Find where the given text appears and provide that cell's center as (x, y) coordinate. 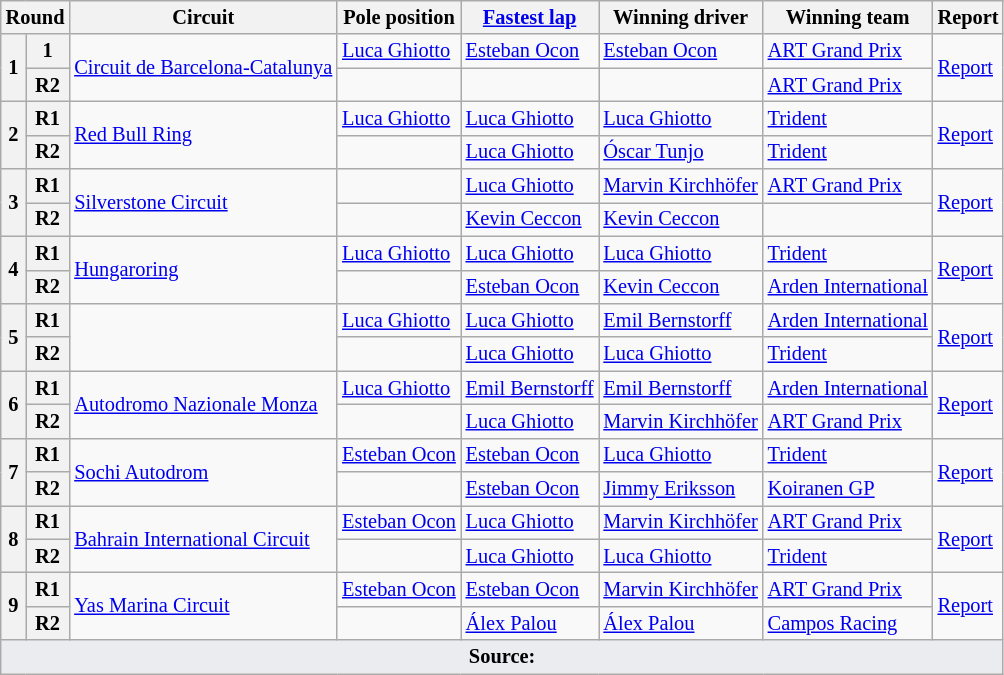
Sochi Autodrom (203, 472)
8 (14, 538)
3 (14, 202)
Fastest lap (530, 17)
Silverstone Circuit (203, 202)
6 (14, 404)
2 (14, 134)
Óscar Tunjo (680, 152)
7 (14, 472)
9 (14, 606)
Source: (502, 657)
Yas Marina Circuit (203, 606)
Koiranen GP (848, 489)
Winning driver (680, 17)
Circuit (203, 17)
Autodromo Nazionale Monza (203, 404)
Hungaroring (203, 270)
Red Bull Ring (203, 134)
Pole position (398, 17)
4 (14, 270)
Bahrain International Circuit (203, 538)
Round (36, 17)
Jimmy Eriksson (680, 489)
Campos Racing (848, 623)
Circuit de Barcelona-Catalunya (203, 68)
Winning team (848, 17)
5 (14, 336)
